Provide the (X, Y) coordinate of the cell's center where the given text is located.  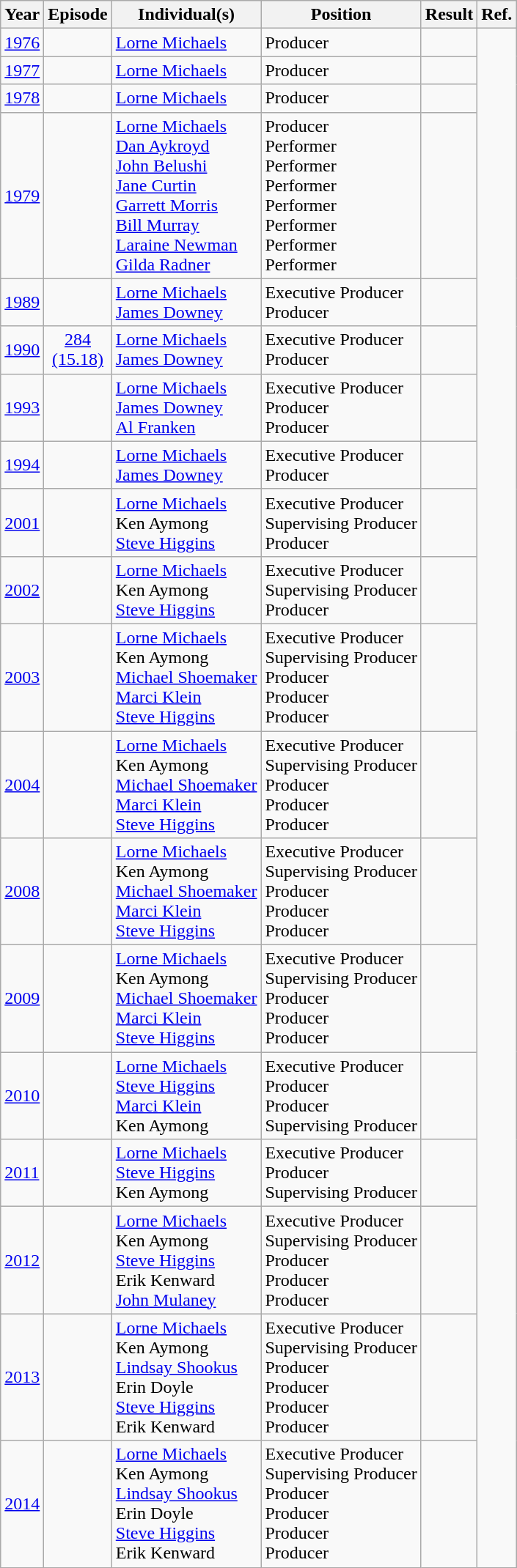
1976 (22, 42)
2014 (22, 1504)
Lorne Michaels Ken Aymong Steve Higgins Erik Kenward John Mulaney (186, 1260)
2011 (22, 1173)
2013 (22, 1377)
Executive Producer Producer Producer Supervising Producer (341, 1096)
2004 (22, 785)
Lorne Michaels Dan Aykroyd John Belushi Jane Curtin Garrett Morris Bill Murray Laraine Newman Gilda Radner (186, 195)
2012 (22, 1260)
Executive Producer Producer Supervising Producer (341, 1173)
284 (15.18) (78, 350)
1993 (22, 407)
Lorne Michaels Steve Higgins Marci Klein Ken Aymong (186, 1096)
1994 (22, 465)
1978 (22, 98)
Position (341, 15)
Producer Performer Performer Performer Performer Performer Performer Performer (341, 195)
1989 (22, 302)
2009 (22, 999)
Result (449, 15)
Episode (78, 15)
Individual(s) (186, 15)
Lorne Michaels James Downey Al Franken (186, 407)
2010 (22, 1096)
2001 (22, 522)
Year (22, 15)
2002 (22, 590)
Executive Producer Producer Producer (341, 407)
1977 (22, 70)
2008 (22, 892)
2003 (22, 677)
Ref. (497, 15)
1990 (22, 350)
1979 (22, 195)
Lorne Michaels Steve Higgins Ken Aymong (186, 1173)
